Locate the cell with the specified text and output its [X, Y] center coordinate. 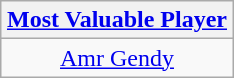
Most Valuable Player [116, 20]
Amr Gendy [116, 58]
